Capture the cell that displays the provided text and extract its [X, Y] central coordinate. 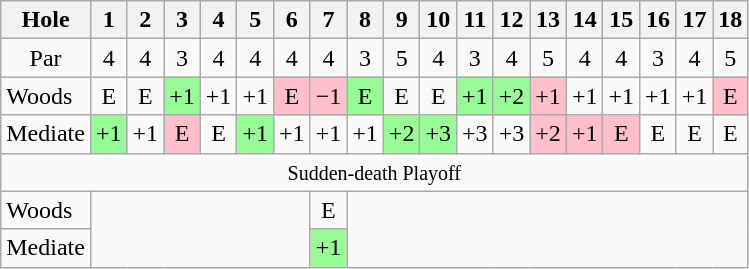
11 [476, 20]
16 [658, 20]
6 [292, 20]
7 [328, 20]
18 [730, 20]
10 [438, 20]
Sudden-death Playoff [374, 172]
2 [146, 20]
8 [366, 20]
Par [46, 58]
17 [694, 20]
9 [402, 20]
1 [108, 20]
14 [584, 20]
Hole [46, 20]
12 [512, 20]
−1 [328, 96]
15 [622, 20]
13 [548, 20]
